Output the (x, y) coordinate of the center of the cell containing the given text.  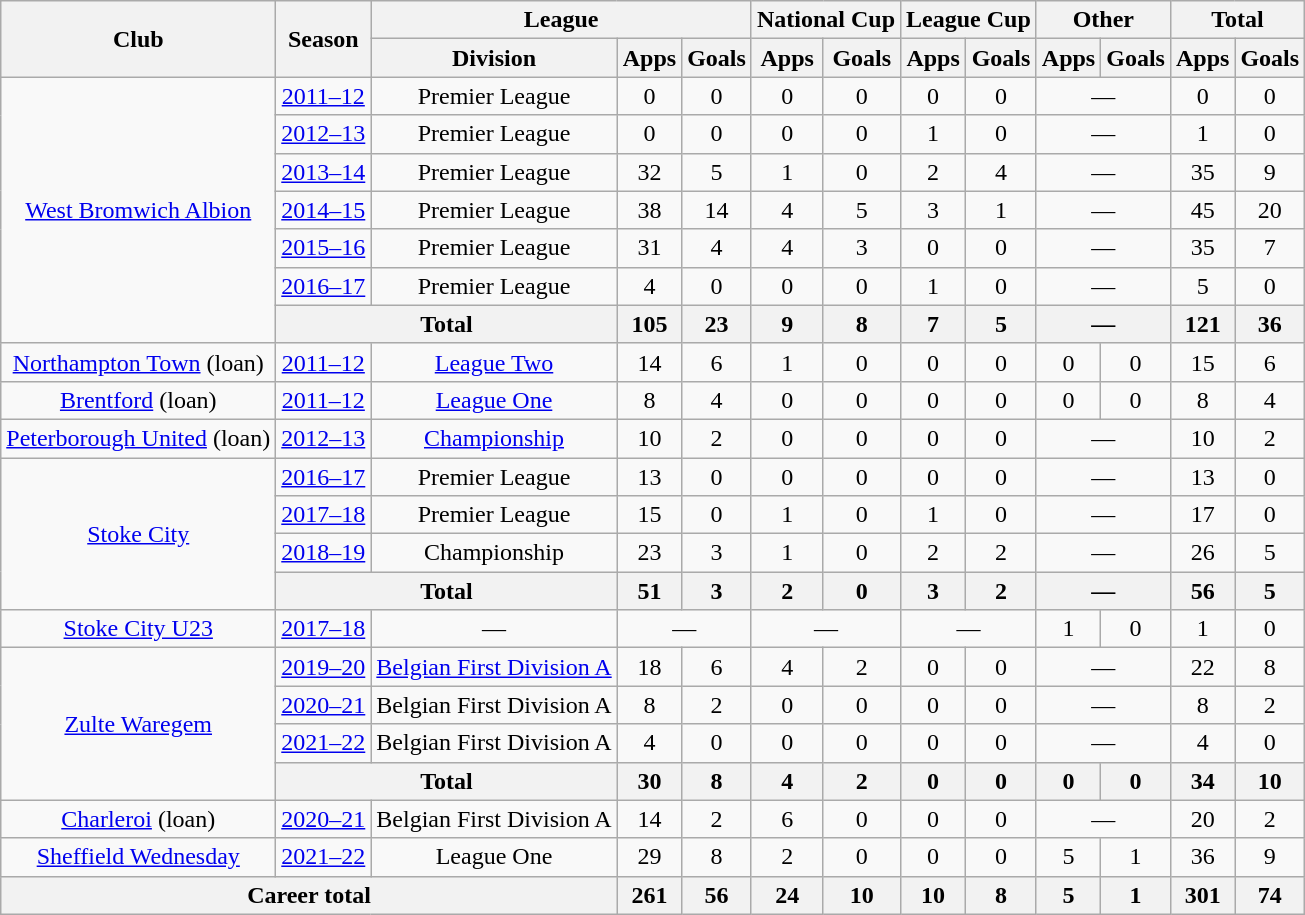
18 (649, 667)
Sheffield Wednesday (138, 857)
2018–19 (324, 553)
Club (138, 39)
24 (787, 895)
45 (1202, 210)
Stoke City U23 (138, 629)
31 (649, 248)
Career total (309, 895)
261 (649, 895)
29 (649, 857)
2015–16 (324, 248)
West Bromwich Albion (138, 210)
105 (649, 324)
38 (649, 210)
Division (494, 58)
34 (1202, 781)
Zulte Waregem (138, 724)
Stoke City (138, 534)
2013–14 (324, 172)
121 (1202, 324)
National Cup (826, 20)
301 (1202, 895)
Brentford (loan) (138, 400)
26 (1202, 553)
League Cup (969, 20)
22 (1202, 667)
League Two (494, 362)
17 (1202, 515)
Other (1103, 20)
30 (649, 781)
Northampton Town (loan) (138, 362)
32 (649, 172)
Charleroi (loan) (138, 819)
Peterborough United (loan) (138, 438)
2014–15 (324, 210)
Season (324, 39)
2019–20 (324, 667)
51 (649, 591)
League (562, 20)
74 (1270, 895)
